Provide the [X, Y] coordinate of the cell's center where the given text is located.  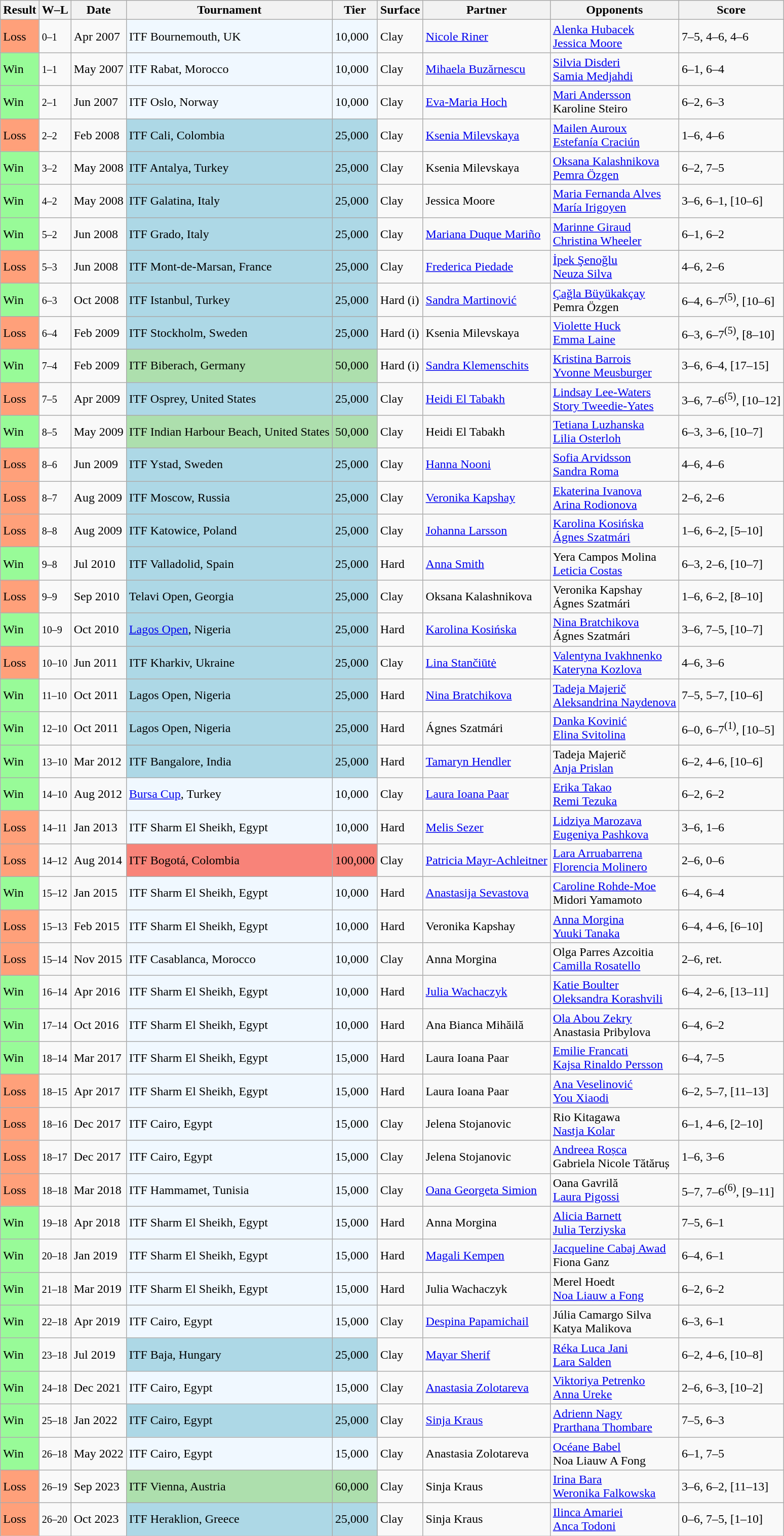
13–10 [55, 761]
Tamaryn Hendler [486, 761]
10–10 [55, 663]
Tadeja Majerič Aleksandrina Naydenova [614, 695]
Irina Bara Weronika Falkowska [614, 1486]
Lidziya Marozava Eugeniya Pashkova [614, 827]
6–4 [55, 332]
Sep 2023 [98, 1486]
Mar 2019 [98, 1289]
Tetiana Luzhanska Lilia Osterloh [614, 432]
ITF Casablanca, Morocco [229, 959]
Dec 2021 [98, 1387]
21–18 [55, 1289]
Feb 2008 [98, 135]
Violette Huck Emma Laine [614, 332]
Danka Kovinić Elina Svitolina [614, 728]
Oct 2010 [98, 629]
Mar 2012 [98, 761]
1–6, 6–2, [5–10] [731, 531]
Johanna Larsson [486, 531]
1–1 [55, 69]
Oksana Kalashnikova Pemra Özgen [614, 168]
5–2 [55, 234]
6–3 [55, 300]
Ekaterina Ivanova Arina Rodionova [614, 497]
Valentyna Ivakhnenko Kateryna Kozlova [614, 663]
Júlia Camargo Silva Katya Malikova [614, 1321]
Score [731, 10]
9–8 [55, 563]
ITF Hammamet, Tunisia [229, 1189]
2–2 [55, 135]
1–6, 4–6 [731, 135]
ITF Ystad, Sweden [229, 465]
Yera Campos Molina Leticia Costas [614, 563]
Patricia Mayr-Achleitner [486, 860]
Jan 2015 [98, 893]
ITF Moscow, Russia [229, 497]
Ilinca Amariei Anca Todoni [614, 1520]
Jun 2011 [98, 663]
7–5, 5–7, [10–6] [731, 695]
3–6, 6–4, [17–15] [731, 366]
6–4, 6–7(5), [10–6] [731, 300]
6–4, 6–2 [731, 1025]
ITF Rabat, Morocco [229, 69]
Oksana Kalashnikova [486, 597]
8–6 [55, 465]
6–2, 7–5 [731, 168]
Oana Gavrilă Laura Pigossi [614, 1189]
10–9 [55, 629]
Jan 2022 [98, 1420]
2–1 [55, 102]
14–10 [55, 794]
Océane Babel Noa Liauw A Fong [614, 1453]
18–14 [55, 1058]
Partner [486, 10]
Frederica Piedade [486, 266]
6–2, 5–7, [11–13] [731, 1091]
7–5 [55, 398]
Jessica Moore [486, 201]
18–16 [55, 1124]
Jun 2009 [98, 465]
Çağla Büyükakçay Pemra Özgen [614, 300]
ITF Galatina, Italy [229, 201]
May 2007 [98, 69]
100,000 [355, 860]
3–6, 7–5, [10–7] [731, 629]
Jun 2007 [98, 102]
Despina Papamichail [486, 1321]
14–11 [55, 827]
ITF Indian Harbour Beach, United States [229, 432]
Nicole Riner [486, 36]
25–18 [55, 1420]
Ola Abou Zekry Anastasia Pribylova [614, 1025]
0–6, 7–5, [1–10] [731, 1520]
6–4, 6–4 [731, 893]
6–2, 6–3 [731, 102]
ITF Valladolid, Spain [229, 563]
Mar 2017 [98, 1058]
ITF Bangalore, India [229, 761]
Lina Stančiūtė [486, 663]
18–15 [55, 1091]
8–7 [55, 497]
Nina Bratchikova [486, 695]
ITF Antalya, Turkey [229, 168]
Karolina Kosińska Ágnes Szatmári [614, 531]
1–6, 3–6 [731, 1157]
16–14 [55, 992]
5–7, 7–6(6), [9–11] [731, 1189]
Telavi Open, Georgia [229, 597]
15–12 [55, 893]
7–5, 6–3 [731, 1420]
Tadeja Majerič Anja Prislan [614, 761]
Mailen Auroux Estefanía Craciún [614, 135]
6–4, 6–1 [731, 1255]
3–2 [55, 168]
Andreea Roșca Gabriela Nicole Tătăruș [614, 1157]
Jan 2019 [98, 1255]
22–18 [55, 1321]
Apr 2007 [98, 36]
26–18 [55, 1453]
Mariana Duque Mariño [486, 234]
Mayar Sherif [486, 1355]
Veronika Kapshay Ágnes Szatmári [614, 597]
ITF Istanbul, Turkey [229, 300]
Hanna Nooni [486, 465]
5–3 [55, 266]
ITF Cali, Colombia [229, 135]
6–0, 6–7(1), [10–5] [731, 728]
2–6, 2–6 [731, 497]
15–14 [55, 959]
Tournament [229, 10]
Sofia Arvidsson Sandra Roma [614, 465]
Aug 2012 [98, 794]
Sandra Klemenschits [486, 366]
3–6, 6–2, [11–13] [731, 1486]
19–18 [55, 1223]
Apr 2009 [98, 398]
Eva-Maria Hoch [486, 102]
Katie Boulter Oleksandra Korashvili [614, 992]
26–20 [55, 1520]
6–1, 6–2 [731, 234]
ITF Bournemouth, UK [229, 36]
ITF Biberach, Germany [229, 366]
Caroline Rohde-Moe Midori Yamamoto [614, 893]
ITF Mont-de-Marsan, France [229, 266]
Apr 2016 [98, 992]
İpek Şenoğlu Neuza Silva [614, 266]
Jan 2013 [98, 827]
Oct 2008 [98, 300]
6–4, 4–6, [6–10] [731, 926]
ITF Osprey, United States [229, 398]
Apr 2018 [98, 1223]
3–6, 6–1, [10–6] [731, 201]
Adrienn Nagy Prarthana Thombare [614, 1420]
23–18 [55, 1355]
7–5, 4–6, 4–6 [731, 36]
Olga Parres Azcoitia Camilla Rosatello [614, 959]
Anastasija Sevastova [486, 893]
3–6, 7–6(5), [10–12] [731, 398]
4–6, 3–6 [731, 663]
Jul 2010 [98, 563]
Feb 2015 [98, 926]
Rio Kitagawa Nastja Kolar [614, 1124]
9–9 [55, 597]
Mari Andersson Karoline Steiro [614, 102]
Nov 2015 [98, 959]
ITF Vienna, Austria [229, 1486]
Mihaela Buzărnescu [486, 69]
May 2022 [98, 1453]
ITF Kharkiv, Ukraine [229, 663]
0–1 [55, 36]
24–18 [55, 1387]
6–4, 7–5 [731, 1058]
Tier [355, 10]
May 2009 [98, 432]
6–4, 2–6, [13–11] [731, 992]
Surface [400, 10]
8–8 [55, 531]
Lindsay Lee-Waters Story Tweedie-Yates [614, 398]
Silvia Disderi Samia Medjahdi [614, 69]
Marinne Giraud Christina Wheeler [614, 234]
Sandra Martinović [486, 300]
Ana Veselinović You Xiaodi [614, 1091]
Alicia Barnett Julia Terziyska [614, 1223]
ITF Heraklion, Greece [229, 1520]
8–5 [55, 432]
Kristina Barrois Yvonne Meusburger [614, 366]
6–3, 2–6, [10–7] [731, 563]
ITF Grado, Italy [229, 234]
7–4 [55, 366]
Karolina Kosińska [486, 629]
Anna Morgina Yuuki Tanaka [614, 926]
W–L [55, 10]
20–18 [55, 1255]
Erika Takao Remi Tezuka [614, 794]
6–2, 4–6, [10–6] [731, 761]
Aug 2014 [98, 860]
Result [20, 10]
60,000 [355, 1486]
6–3, 6–1 [731, 1321]
Jacqueline Cabaj Awad Fiona Ganz [614, 1255]
Apr 2017 [98, 1091]
Maria Fernanda Alves María Irigoyen [614, 201]
3–6, 1–6 [731, 827]
15–13 [55, 926]
6–1, 6–4 [731, 69]
Bursa Cup, Turkey [229, 794]
14–12 [55, 860]
Anna Smith [486, 563]
Mar 2018 [98, 1189]
6–1, 4–6, [2–10] [731, 1124]
ITF Bogotá, Colombia [229, 860]
4–6, 4–6 [731, 465]
6–3, 3–6, [10–7] [731, 432]
ITF Stockholm, Sweden [229, 332]
6–1, 7–5 [731, 1453]
26–19 [55, 1486]
ITF Oslo, Norway [229, 102]
6–2, 4–6, [10–8] [731, 1355]
7–5, 6–1 [731, 1223]
6–3, 6–7(5), [8–10] [731, 332]
11–10 [55, 695]
Sep 2010 [98, 597]
1–6, 6–2, [8–10] [731, 597]
Viktoriya Petrenko Anna Ureke [614, 1387]
2–6, 0–6 [731, 860]
Magali Kempen [486, 1255]
Ágnes Szatmári [486, 728]
4–6, 2–6 [731, 266]
2–6, ret. [731, 959]
Date [98, 10]
Oct 2023 [98, 1520]
ITF Baja, Hungary [229, 1355]
18–18 [55, 1189]
Lara Arruabarrena Florencia Molinero [614, 860]
Oana Georgeta Simion [486, 1189]
Alenka Hubacek Jessica Moore [614, 36]
Melis Sezer [486, 827]
4–2 [55, 201]
2–6, 6–3, [10–2] [731, 1387]
12–10 [55, 728]
17–14 [55, 1025]
Merel Hoedt Noa Liauw a Fong [614, 1289]
Oct 2016 [98, 1025]
Apr 2019 [98, 1321]
Jul 2019 [98, 1355]
Réka Luca Jani Lara Salden [614, 1355]
Emilie Francati Kajsa Rinaldo Persson [614, 1058]
18–17 [55, 1157]
ITF Katowice, Poland [229, 531]
Ana Bianca Mihăilă [486, 1025]
Opponents [614, 10]
Nina Bratchikova Ágnes Szatmári [614, 629]
